Output the [X, Y] coordinate of the center of the cell containing the given text.  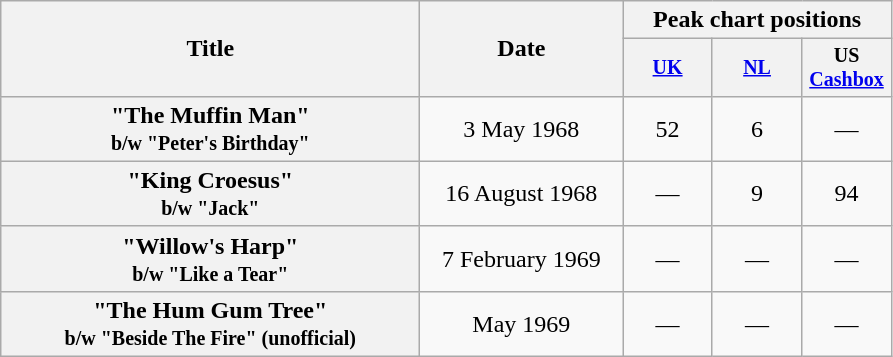
"King Croesus" b/w "Jack" [210, 194]
"The Muffin Man" b/w "Peter's Birthday" [210, 128]
16 August 1968 [522, 194]
Title [210, 49]
UK [668, 68]
NL [756, 68]
"The Hum Gum Tree"b/w "Beside The Fire" (unofficial) [210, 324]
Peak chart positions [757, 20]
9 [756, 194]
3 May 1968 [522, 128]
94 [846, 194]
Date [522, 49]
6 [756, 128]
"Willow's Harp" b/w "Like a Tear" [210, 258]
7 February 1969 [522, 258]
May 1969 [522, 324]
52 [668, 128]
US Cashbox [846, 68]
